Find where the given text appears and provide that cell's center as [X, Y] coordinate. 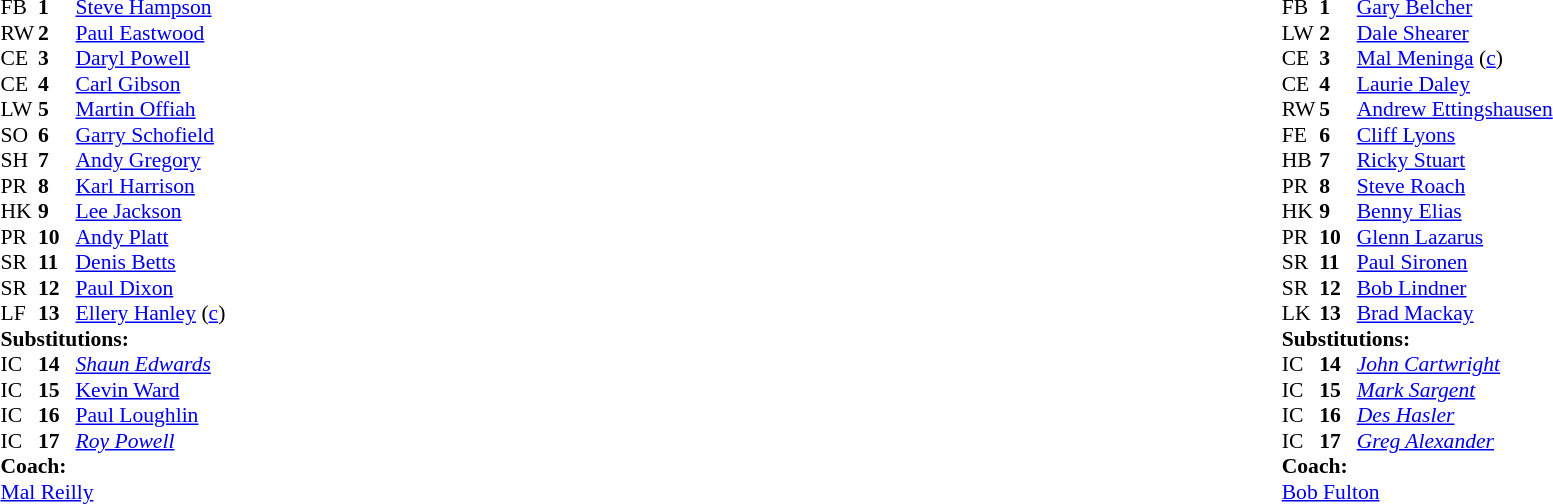
Roy Powell [151, 441]
Cliff Lyons [1455, 135]
Garry Schofield [151, 135]
Martin Offiah [151, 109]
Paul Loughlin [151, 415]
Karl Harrison [151, 186]
Mark Sargent [1455, 390]
LF [19, 313]
Andy Platt [151, 237]
LK [1301, 313]
Mal Meninga (c) [1455, 59]
Andy Gregory [151, 161]
Lee Jackson [151, 211]
Ellery Hanley (c) [151, 313]
Des Hasler [1455, 415]
Paul Eastwood [151, 33]
Paul Sironen [1455, 263]
Andrew Ettingshausen [1455, 109]
Daryl Powell [151, 59]
Benny Elias [1455, 211]
FE [1301, 135]
John Cartwright [1455, 365]
Kevin Ward [151, 390]
Steve Roach [1455, 186]
Greg Alexander [1455, 441]
Denis Betts [151, 263]
Bob Lindner [1455, 288]
Dale Shearer [1455, 33]
Laurie Daley [1455, 84]
Shaun Edwards [151, 365]
Carl Gibson [151, 84]
Ricky Stuart [1455, 161]
Glenn Lazarus [1455, 237]
SH [19, 161]
SO [19, 135]
HB [1301, 161]
Brad Mackay [1455, 313]
Paul Dixon [151, 288]
